Search for the cell housing the specified text and yield its [X, Y] center coordinate. 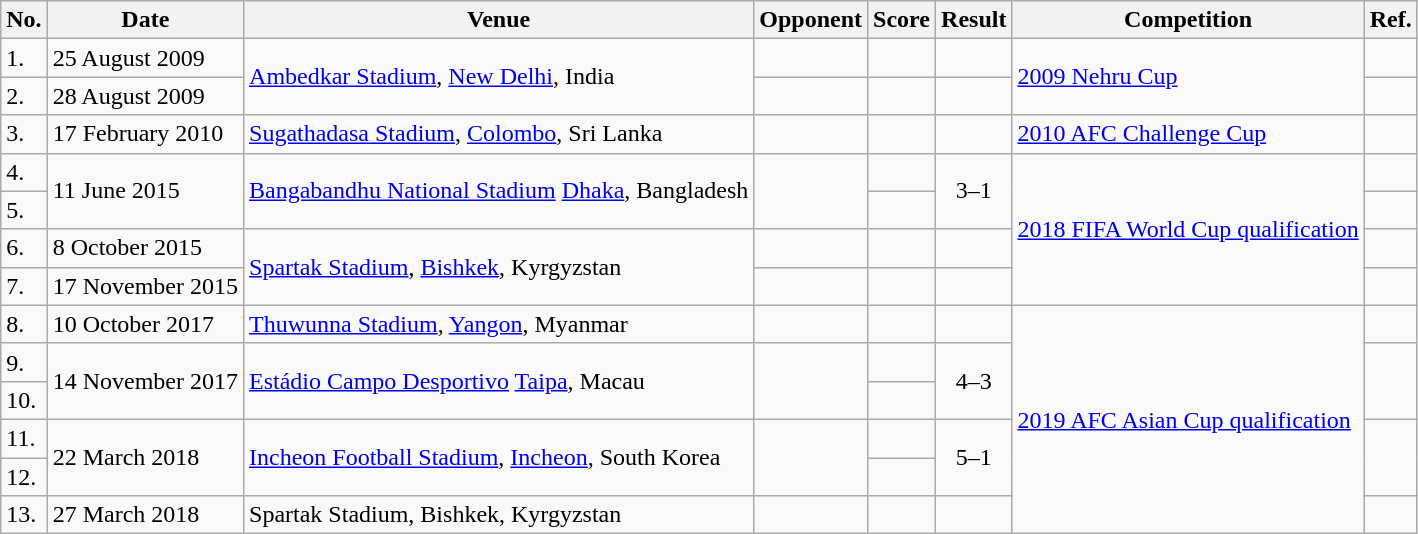
17 November 2015 [145, 286]
2. [24, 96]
Opponent [811, 20]
Bangabandhu National Stadium Dhaka, Bangladesh [499, 191]
14 November 2017 [145, 381]
8. [24, 324]
9. [24, 362]
2018 FIFA World Cup qualification [1188, 229]
4–3 [974, 381]
6. [24, 248]
1. [24, 58]
11. [24, 438]
5–1 [974, 457]
12. [24, 477]
3–1 [974, 191]
Thuwunna Stadium, Yangon, Myanmar [499, 324]
Date [145, 20]
2009 Nehru Cup [1188, 77]
Incheon Football Stadium, Incheon, South Korea [499, 457]
Result [974, 20]
5. [24, 210]
4. [24, 172]
No. [24, 20]
7. [24, 286]
Competition [1188, 20]
25 August 2009 [145, 58]
10 October 2017 [145, 324]
10. [24, 400]
2010 AFC Challenge Cup [1188, 134]
Ref. [1390, 20]
27 March 2018 [145, 515]
Estádio Campo Desportivo Taipa, Macau [499, 381]
Venue [499, 20]
8 October 2015 [145, 248]
Sugathadasa Stadium, Colombo, Sri Lanka [499, 134]
22 March 2018 [145, 457]
28 August 2009 [145, 96]
17 February 2010 [145, 134]
13. [24, 515]
11 June 2015 [145, 191]
3. [24, 134]
Score [902, 20]
2019 AFC Asian Cup qualification [1188, 419]
Ambedkar Stadium, New Delhi, India [499, 77]
